Determine the (x, y) coordinate at the center of the cell enclosing the given text.  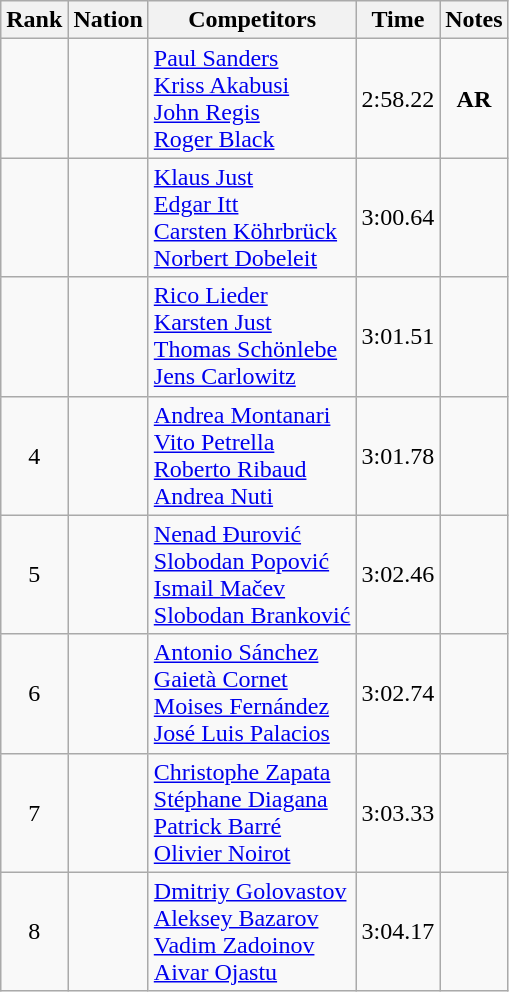
Antonio SánchezGaietà CornetMoises FernándezJosé Luis Palacios (252, 694)
Competitors (252, 20)
4 (34, 456)
Rico LiederKarsten JustThomas SchönlebeJens Carlowitz (252, 336)
Nation (108, 20)
3:04.17 (398, 932)
3:02.74 (398, 694)
6 (34, 694)
3:00.64 (398, 218)
Paul SandersKriss AkabusiJohn RegisRoger Black (252, 98)
3:01.78 (398, 456)
Andrea MontanariVito PetrellaRoberto RibaudAndrea Nuti (252, 456)
Rank (34, 20)
Dmitriy GolovastovAleksey BazarovVadim ZadoinovAivar Ojastu (252, 932)
Klaus JustEdgar IttCarsten KöhrbrückNorbert Dobeleit (252, 218)
2:58.22 (398, 98)
Nenad ĐurovićSlobodan PopovićIsmail MačevSlobodan Branković (252, 574)
Time (398, 20)
3:02.46 (398, 574)
3:03.33 (398, 812)
Notes (474, 20)
7 (34, 812)
Christophe ZapataStéphane DiaganaPatrick BarréOlivier Noirot (252, 812)
3:01.51 (398, 336)
AR (474, 98)
5 (34, 574)
8 (34, 932)
